Pinpoint the cell where the given text exists, returning its [x, y] midpoint coordinate. 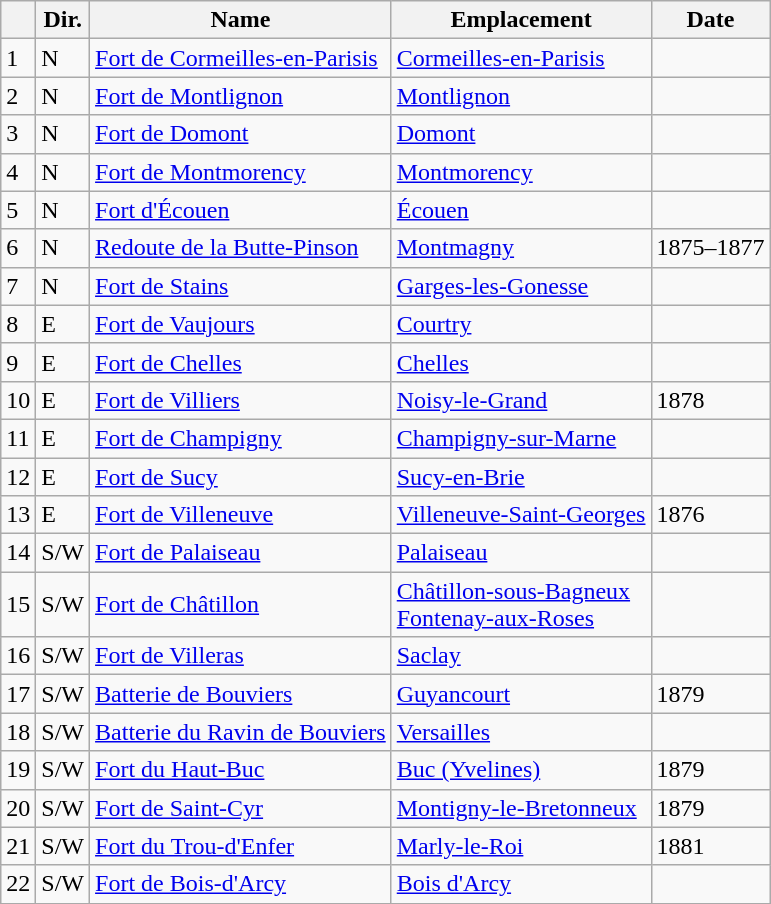
1875–1877 [710, 248]
Garges-les-Gonesse [521, 286]
Fort de Villiers [241, 400]
11 [18, 438]
Châtillon-sous-BagneuxFontenay-aux-Roses [521, 604]
18 [18, 732]
Saclay [521, 656]
Batterie de Bouviers [241, 694]
Fort de Vaujours [241, 324]
8 [18, 324]
Fort de Villeneuve [241, 515]
Courtry [521, 324]
Fort de Châtillon [241, 604]
Fort de Chelles [241, 362]
15 [18, 604]
Fort de Palaiseau [241, 553]
Dir. [63, 20]
Fort du Haut-Buc [241, 770]
6 [18, 248]
21 [18, 846]
Fort du Trou-d'Enfer [241, 846]
1881 [710, 846]
Villeneuve-Saint-Georges [521, 515]
2 [18, 96]
Fort de Saint-Cyr [241, 808]
Buc (Yvelines) [521, 770]
Bois d'Arcy [521, 884]
Montmagny [521, 248]
Versailles [521, 732]
10 [18, 400]
Fort de Champigny [241, 438]
Date [710, 20]
Domont [521, 134]
Fort de Montlignon [241, 96]
5 [18, 210]
Sucy-en-Brie [521, 477]
Noisy-le-Grand [521, 400]
Fort de Domont [241, 134]
Palaiseau [521, 553]
Fort d'Écouen [241, 210]
Guyancourt [521, 694]
19 [18, 770]
Fort de Villeras [241, 656]
Montlignon [521, 96]
Montigny-le-Bretonneux [521, 808]
Fort de Sucy [241, 477]
Fort de Cormeilles-en-Parisis [241, 58]
Name [241, 20]
9 [18, 362]
14 [18, 553]
Chelles [521, 362]
12 [18, 477]
1876 [710, 515]
Cormeilles-en-Parisis [521, 58]
7 [18, 286]
Batterie du Ravin de Bouviers [241, 732]
Marly-le-Roi [521, 846]
16 [18, 656]
Champigny-sur-Marne [521, 438]
13 [18, 515]
1 [18, 58]
4 [18, 172]
Emplacement [521, 20]
3 [18, 134]
20 [18, 808]
Fort de Montmorency [241, 172]
Écouen [521, 210]
1878 [710, 400]
Fort de Stains [241, 286]
22 [18, 884]
17 [18, 694]
Montmorency [521, 172]
Fort de Bois-d'Arcy [241, 884]
Redoute de la Butte-Pinson [241, 248]
